Output the (x, y) coordinate of the center of the cell containing the given text.  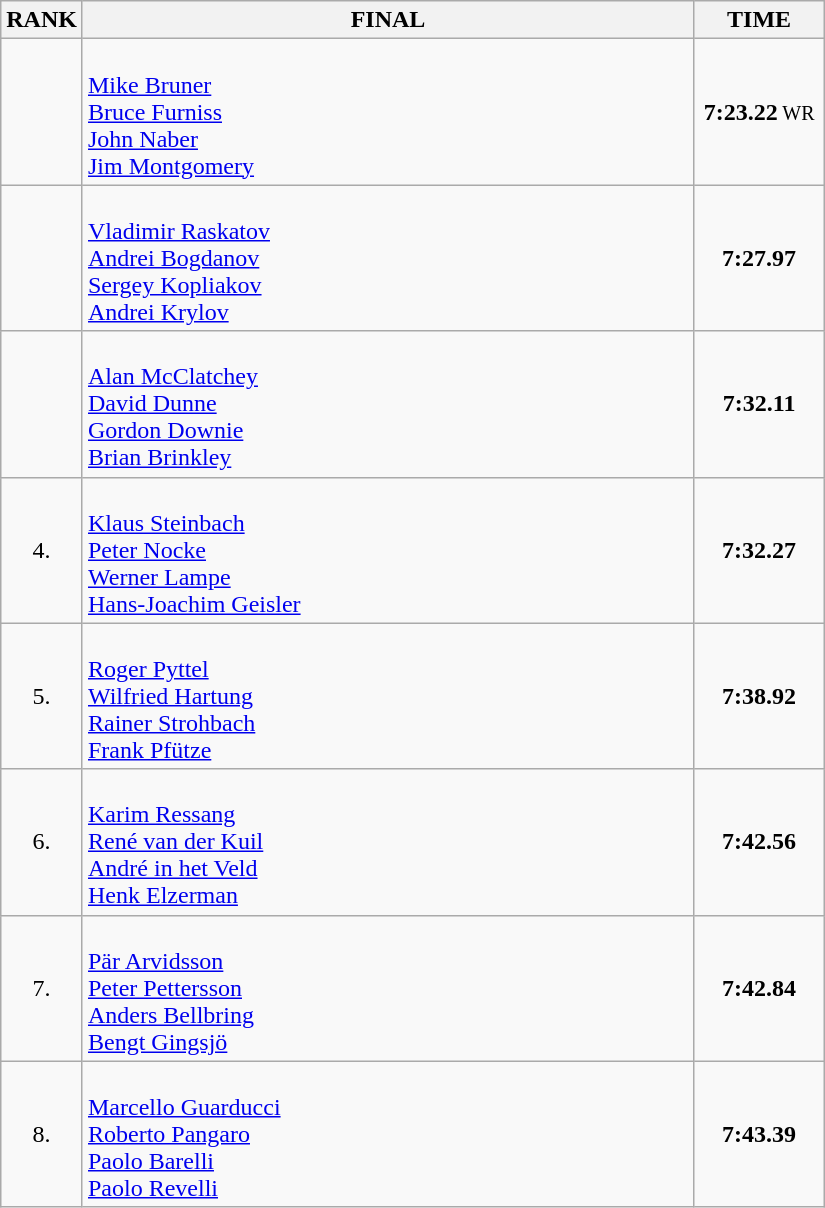
8. (42, 1134)
Mike BrunerBruce FurnissJohn NaberJim Montgomery (388, 112)
7:38.92 (760, 696)
Klaus SteinbachPeter NockeWerner LampeHans-Joachim Geisler (388, 550)
Alan McClatcheyDavid DunneGordon DownieBrian Brinkley (388, 404)
7. (42, 988)
4. (42, 550)
Marcello GuarducciRoberto PangaroPaolo BarelliPaolo Revelli (388, 1134)
TIME (760, 20)
6. (42, 842)
7:27.97 (760, 258)
Roger PyttelWilfried HartungRainer StrohbachFrank Pfütze (388, 696)
RANK (42, 20)
Karim RessangRené van der KuilAndré in het VeldHenk Elzerman (388, 842)
Pär ArvidssonPeter PetterssonAnders BellbringBengt Gingsjö (388, 988)
FINAL (388, 20)
5. (42, 696)
Vladimir RaskatovAndrei BogdanovSergey KopliakovAndrei Krylov (388, 258)
7:23.22 WR (760, 112)
7:32.27 (760, 550)
7:42.84 (760, 988)
7:42.56 (760, 842)
7:43.39 (760, 1134)
7:32.11 (760, 404)
